Capture the cell that displays the provided text and extract its [X, Y] central coordinate. 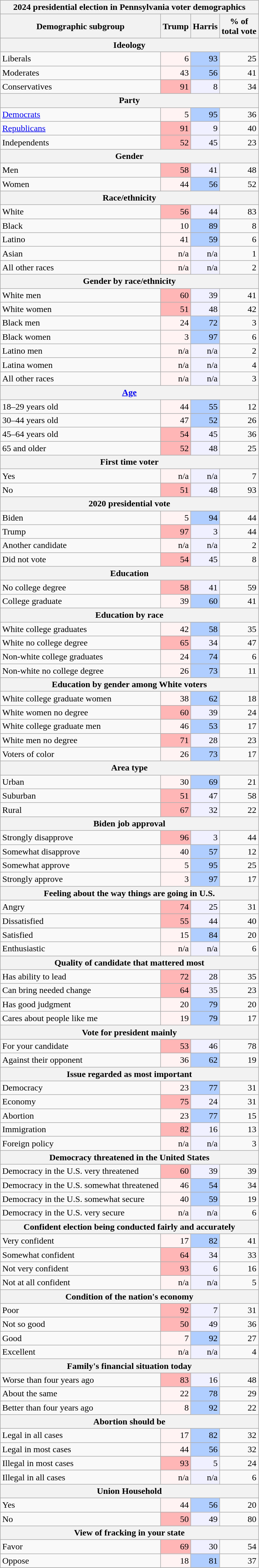
1 [239, 254]
Men [81, 170]
57 [205, 852]
Asian [81, 254]
Independents [81, 142]
White college graduate women [81, 699]
% oftotal vote [239, 26]
Poor [81, 1310]
Race/ethnicity [129, 198]
Not at all confident [81, 1282]
Democracy [81, 1088]
Vote for president mainly [129, 1032]
75 [176, 1102]
Not very confident [81, 1268]
Democracy in the U.S. somewhat secure [81, 1199]
Feeling about the way things are going in U.S. [129, 893]
College graduate [81, 601]
Democracy in the U.S. very secure [81, 1213]
Not so good [81, 1324]
Strongly disapprove [81, 837]
89 [205, 226]
Economy [81, 1102]
White women [81, 309]
Issue regarded as most important [129, 1074]
Somewhat confident [81, 1255]
Can bring needed change [81, 990]
11 [239, 671]
Suburban [81, 796]
Enthusiastic [81, 949]
Foreign policy [81, 1143]
18–29 years old [81, 407]
21 [239, 782]
Good [81, 1338]
Rural [81, 810]
Voters of color [81, 754]
White women no degree [81, 712]
29 [239, 1394]
Latino [81, 240]
94 [205, 518]
Family's financial situation today [129, 1366]
Non-white no college degree [81, 671]
84 [205, 935]
White [81, 212]
Biden [81, 518]
Latina women [81, 365]
Education by race [129, 615]
Favor [81, 1547]
Education by gender among White voters [129, 685]
Somewhat approve [81, 865]
First time voter [129, 462]
9 [205, 128]
Another candidate [81, 545]
Latino men [81, 351]
White men no degree [81, 740]
Quality of candidate that mattered most [129, 963]
Condition of the nation's economy [129, 1297]
No college degree [81, 587]
Confident election being conducted fairly and accurately [129, 1227]
Democracy in the U.S. very threatened [81, 1171]
Against their opponent [81, 1060]
Gender by race/ethnicity [129, 281]
27 [239, 1338]
Excellent [81, 1352]
Black women [81, 337]
Strongly approve [81, 879]
About the same [81, 1394]
Urban [81, 782]
Very confident [81, 1241]
Black men [81, 323]
Democrats [81, 114]
10 [176, 226]
Somewhat disapprove [81, 852]
43 [176, 73]
Democracy in the U.S. somewhat threatened [81, 1185]
Party [129, 100]
71 [176, 740]
80 [239, 1519]
Oppose [81, 1561]
Area type [129, 768]
Education [129, 573]
Ideology [129, 45]
Worse than four years ago [81, 1380]
65 and older [81, 448]
Immigration [81, 1130]
Abortion should be [129, 1422]
Abortion [81, 1116]
2020 presidential vote [129, 504]
Harris [205, 26]
Has ability to lead [81, 977]
45–64 years old [81, 434]
White men [81, 295]
Republicans [81, 128]
Has good judgment [81, 1004]
Conservatives [81, 87]
White college graduate men [81, 726]
Satisfied [81, 935]
Illegal in all cases [81, 1477]
33 [239, 1255]
13 [239, 1130]
Women [81, 184]
81 [205, 1561]
96 [176, 837]
37 [239, 1561]
Dissatisfied [81, 921]
Demographic subgroup [81, 26]
30–44 years old [81, 420]
Legal in all cases [81, 1435]
2024 presidential election in Pennsylvania voter demographics [129, 7]
Non-white college graduates [81, 657]
Legal in most cases [81, 1449]
Black [81, 226]
Liberals [81, 59]
Age [129, 392]
Angry [81, 907]
Cares about people like me [81, 1018]
View of fracking in your state [129, 1533]
65 [176, 643]
Did not vote [81, 559]
Better than four years ago [81, 1408]
Moderates [81, 73]
Union Household [129, 1491]
White college graduates [81, 629]
38 [176, 699]
67 [176, 810]
Democracy threatened in the United States [129, 1157]
Gender [129, 156]
For your candidate [81, 1046]
Illegal in most cases [81, 1463]
Biden job approval [129, 823]
White no college degree [81, 643]
